Scan for the cell matching the given text and deliver its [x, y] coordinate at center. 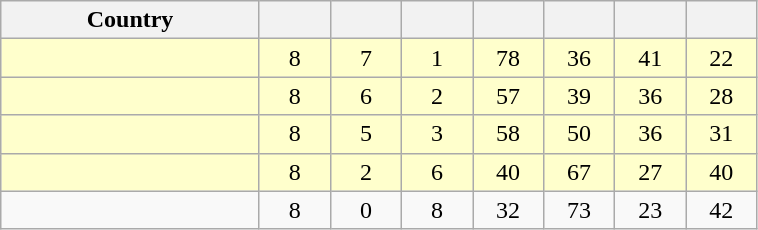
0 [366, 210]
7 [366, 58]
58 [508, 134]
50 [580, 134]
27 [650, 172]
39 [580, 96]
67 [580, 172]
42 [722, 210]
32 [508, 210]
22 [722, 58]
31 [722, 134]
5 [366, 134]
41 [650, 58]
23 [650, 210]
3 [436, 134]
73 [580, 210]
28 [722, 96]
Country [130, 20]
57 [508, 96]
78 [508, 58]
1 [436, 58]
